From the cell containing the given text, extract its center point as [x, y] coordinate. 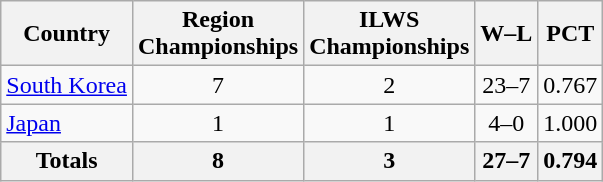
23–7 [506, 85]
8 [218, 161]
27–7 [506, 161]
W–L [506, 34]
ILWSChampionships [390, 34]
0.767 [570, 85]
Country [67, 34]
Totals [67, 161]
4–0 [506, 123]
0.794 [570, 161]
2 [390, 85]
Japan [67, 123]
3 [390, 161]
7 [218, 85]
PCT [570, 34]
1.000 [570, 123]
RegionChampionships [218, 34]
South Korea [67, 85]
